Locate the cell with the specified text and output its (x, y) center coordinate. 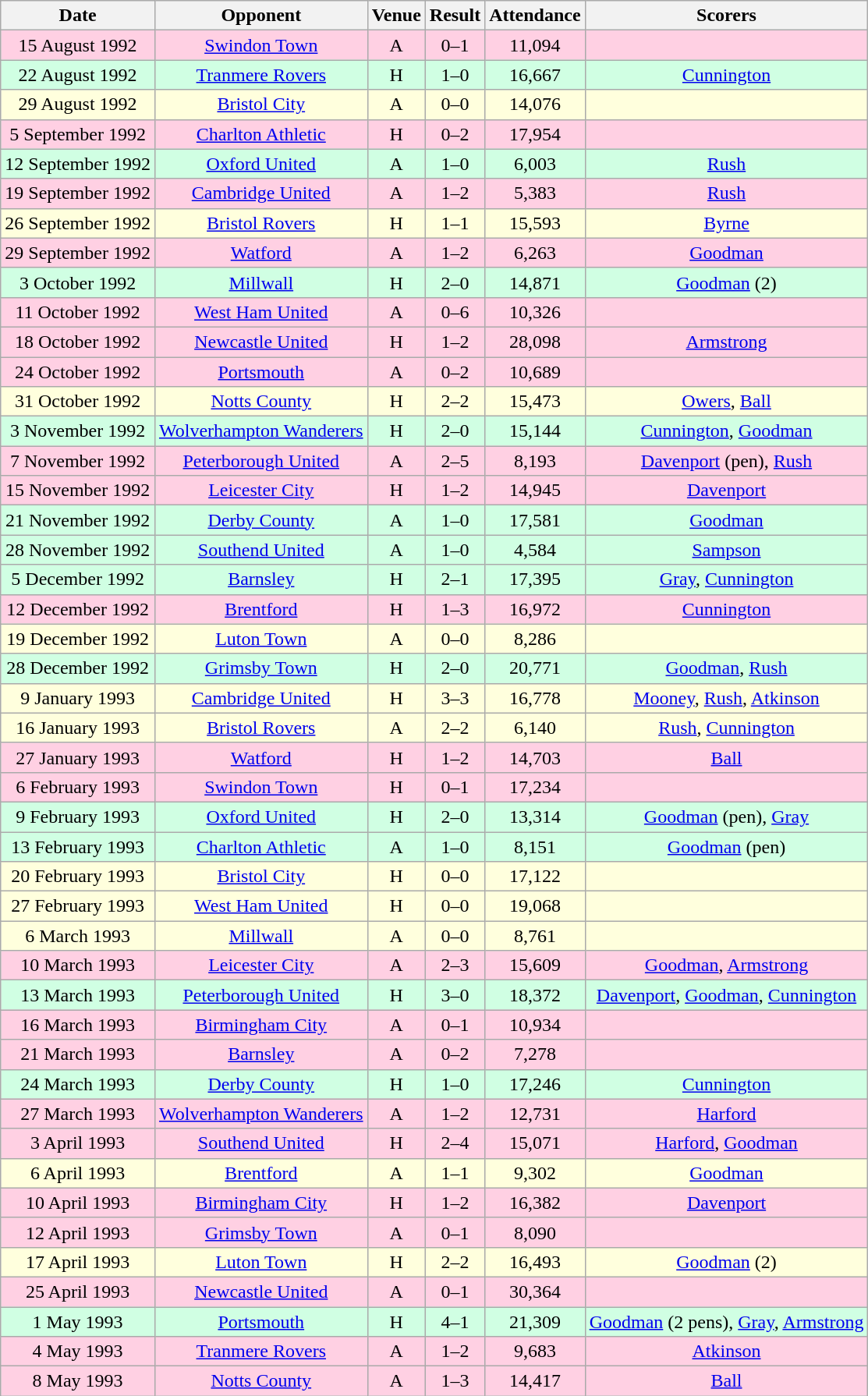
8,090 (535, 1232)
16 March 1993 (78, 1025)
8 May 1993 (78, 1381)
10,689 (535, 372)
Byrne (727, 223)
15,473 (535, 402)
16,972 (535, 609)
29 September 1992 (78, 253)
Harford (727, 1114)
27 March 1993 (78, 1114)
24 March 1993 (78, 1084)
20 February 1993 (78, 877)
17,246 (535, 1084)
17,122 (535, 877)
Sampson (727, 550)
9,683 (535, 1352)
9,302 (535, 1173)
28 November 1992 (78, 550)
15,593 (535, 223)
Mooney, Rush, Atkinson (727, 698)
15,144 (535, 431)
Opponent (260, 16)
Davenport, Goodman, Cunnington (727, 995)
8,286 (535, 639)
29 August 1992 (78, 105)
8,193 (535, 461)
15 November 1992 (78, 491)
5 December 1992 (78, 579)
3–0 (455, 995)
1 May 1993 (78, 1322)
22 August 1992 (78, 75)
15,071 (535, 1143)
13 March 1993 (78, 995)
27 January 1993 (78, 757)
6 March 1993 (78, 936)
27 February 1993 (78, 906)
Davenport (pen), Rush (727, 461)
3 October 1992 (78, 282)
Goodman, Armstrong (727, 966)
4–1 (455, 1322)
17,954 (535, 134)
25 April 1993 (78, 1291)
28 December 1992 (78, 668)
Owers, Ball (727, 402)
3 April 1993 (78, 1143)
2–5 (455, 461)
14,871 (535, 282)
19,068 (535, 906)
15 August 1992 (78, 45)
Attendance (535, 16)
8,761 (535, 936)
28,098 (535, 342)
10,326 (535, 312)
7,278 (535, 1054)
4 May 1993 (78, 1352)
26 September 1992 (78, 223)
8,151 (535, 846)
12 April 1993 (78, 1232)
17,581 (535, 520)
12,731 (535, 1114)
13 February 1993 (78, 846)
Scorers (727, 16)
16,778 (535, 698)
6,003 (535, 164)
16 January 1993 (78, 728)
5 September 1992 (78, 134)
Cunnington, Goodman (727, 431)
11,094 (535, 45)
19 December 1992 (78, 639)
14,417 (535, 1381)
12 December 1992 (78, 609)
16,493 (535, 1262)
Goodman (pen) (727, 846)
13,314 (535, 817)
14,703 (535, 757)
6 February 1993 (78, 787)
31 October 1992 (78, 402)
6,263 (535, 253)
16,667 (535, 75)
5,383 (535, 193)
3–3 (455, 698)
30,364 (535, 1291)
10 March 1993 (78, 966)
Date (78, 16)
Venue (396, 16)
18,372 (535, 995)
17,395 (535, 579)
Result (455, 16)
15,609 (535, 966)
Goodman (pen), Gray (727, 817)
9 February 1993 (78, 817)
11 October 1992 (78, 312)
Harford, Goodman (727, 1143)
2–1 (455, 579)
21 March 1993 (78, 1054)
Atkinson (727, 1352)
17 April 1993 (78, 1262)
24 October 1992 (78, 372)
Gray, Cunnington (727, 579)
0–6 (455, 312)
Armstrong (727, 342)
10 April 1993 (78, 1203)
Goodman (2 pens), Gray, Armstrong (727, 1322)
16,382 (535, 1203)
20,771 (535, 668)
19 September 1992 (78, 193)
21 November 1992 (78, 520)
14,076 (535, 105)
4,584 (535, 550)
21,309 (535, 1322)
Goodman, Rush (727, 668)
6 April 1993 (78, 1173)
9 January 1993 (78, 698)
2–3 (455, 966)
6,140 (535, 728)
18 October 1992 (78, 342)
2–4 (455, 1143)
3 November 1992 (78, 431)
10,934 (535, 1025)
17,234 (535, 787)
7 November 1992 (78, 461)
Rush, Cunnington (727, 728)
12 September 1992 (78, 164)
14,945 (535, 491)
